Search for the cell housing the specified text and yield its [X, Y] center coordinate. 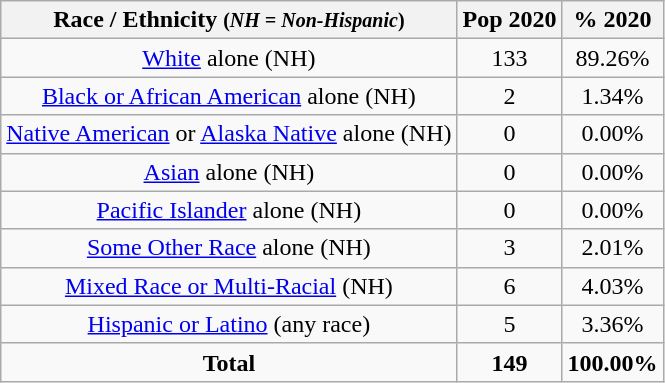
Black or African American alone (NH) [229, 96]
2.01% [612, 248]
Some Other Race alone (NH) [229, 248]
149 [510, 362]
6 [510, 286]
Mixed Race or Multi-Racial (NH) [229, 286]
Asian alone (NH) [229, 172]
133 [510, 58]
Hispanic or Latino (any race) [229, 324]
Native American or Alaska Native alone (NH) [229, 134]
Pop 2020 [510, 20]
3 [510, 248]
89.26% [612, 58]
Total [229, 362]
4.03% [612, 286]
Pacific Islander alone (NH) [229, 210]
Race / Ethnicity (NH = Non-Hispanic) [229, 20]
White alone (NH) [229, 58]
2 [510, 96]
3.36% [612, 324]
1.34% [612, 96]
% 2020 [612, 20]
5 [510, 324]
100.00% [612, 362]
